Identify which cell holds the provided text, then report its [x, y] central coordinate. 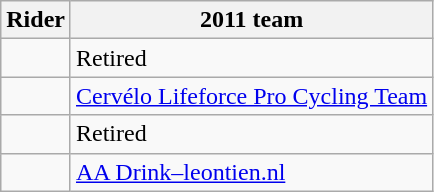
Cervélo Lifeforce Pro Cycling Team [251, 96]
AA Drink–leontien.nl [251, 172]
2011 team [251, 20]
Rider [36, 20]
